Identify which cell holds the provided text, then report its (X, Y) central coordinate. 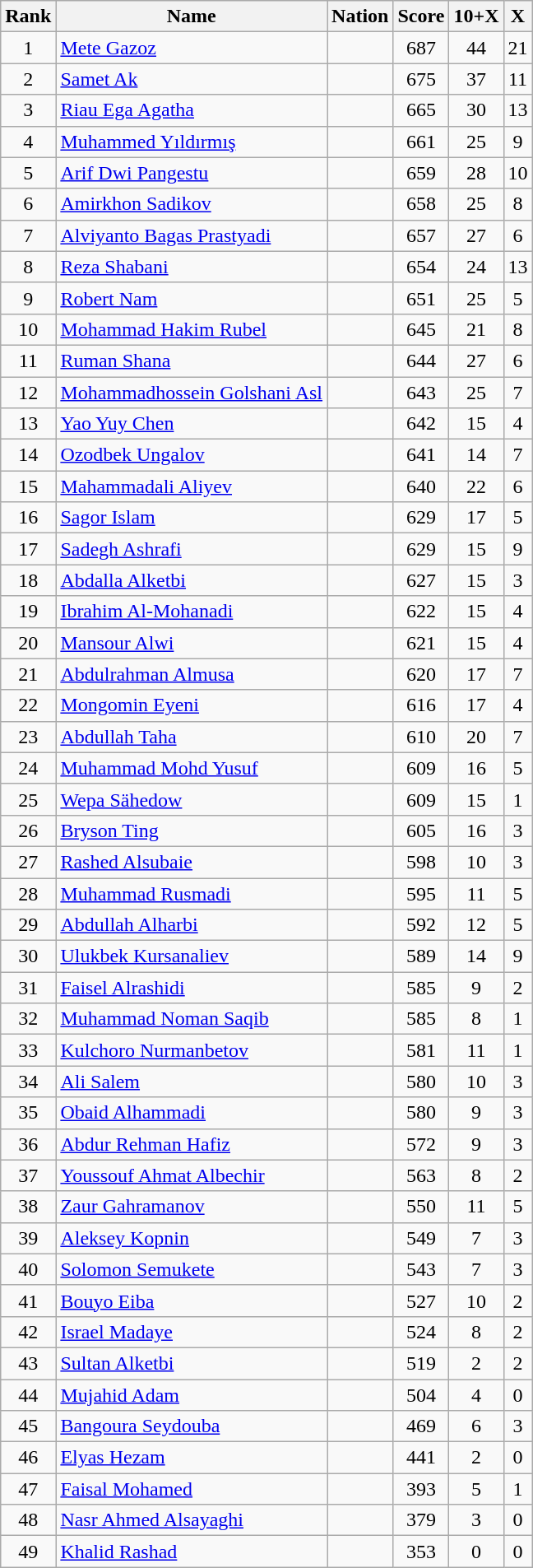
Muhammad Rusmadi (192, 893)
Solomon Semukete (192, 1269)
Sadegh Ashrafi (192, 549)
Muhammed Yıldırmış (192, 142)
Bryson Ting (192, 831)
32 (28, 1019)
527 (421, 1300)
658 (421, 204)
Name (192, 16)
550 (421, 1207)
687 (421, 48)
610 (421, 737)
654 (421, 267)
43 (28, 1363)
651 (421, 298)
Samet Ak (192, 79)
31 (28, 988)
622 (421, 612)
Abdullah Alharbi (192, 925)
Amirkhon Sadikov (192, 204)
48 (28, 1520)
39 (28, 1238)
33 (28, 1050)
543 (421, 1269)
Israel Madaye (192, 1332)
42 (28, 1332)
665 (421, 110)
47 (28, 1489)
Obaid Alhammadi (192, 1113)
45 (28, 1426)
644 (421, 361)
40 (28, 1269)
41 (28, 1300)
19 (28, 612)
621 (421, 643)
Ulukbek Kursanaliev (192, 956)
Muhammad Mohd Yusuf (192, 768)
592 (421, 925)
659 (421, 173)
Mongomin Eyeni (192, 705)
589 (421, 956)
35 (28, 1113)
524 (421, 1332)
26 (28, 831)
Reza Shabani (192, 267)
Youssouf Ahmat Albechir (192, 1175)
Faisal Mohamed (192, 1489)
Sultan Alketbi (192, 1363)
Kulchoro Nurmanbetov (192, 1050)
Nation (360, 16)
Yao Yuy Chen (192, 424)
Mansour Alwi (192, 643)
10+X (476, 16)
Mete Gazoz (192, 48)
504 (421, 1395)
519 (421, 1363)
595 (421, 893)
675 (421, 79)
642 (421, 424)
Abdur Rehman Hafiz (192, 1144)
Robert Nam (192, 298)
Khalid Rashad (192, 1552)
353 (421, 1552)
Riau Ega Agatha (192, 110)
393 (421, 1489)
18 (28, 580)
643 (421, 393)
605 (421, 831)
616 (421, 705)
Bangoura Seydouba (192, 1426)
Sagor Islam (192, 518)
581 (421, 1050)
Aleksey Kopnin (192, 1238)
Wepa Sähedow (192, 799)
661 (421, 142)
Mujahid Adam (192, 1395)
441 (421, 1458)
620 (421, 674)
641 (421, 455)
Zaur Gahramanov (192, 1207)
X (518, 16)
645 (421, 329)
Alviyanto Bagas Prastyadi (192, 235)
Score (421, 16)
38 (28, 1207)
Mohammad Hakim Rubel (192, 329)
Ruman Shana (192, 361)
Elyas Hezam (192, 1458)
Abdulrahman Almusa (192, 674)
549 (421, 1238)
Abdalla Alketbi (192, 580)
640 (421, 486)
34 (28, 1082)
Mahammadali Aliyev (192, 486)
Ali Salem (192, 1082)
Ibrahim Al-Mohanadi (192, 612)
Nasr Ahmed Alsayaghi (192, 1520)
657 (421, 235)
Abdullah Taha (192, 737)
469 (421, 1426)
23 (28, 737)
Arif Dwi Pangestu (192, 173)
49 (28, 1552)
Ozodbek Ungalov (192, 455)
Bouyo Eiba (192, 1300)
29 (28, 925)
46 (28, 1458)
Faisel Alrashidi (192, 988)
36 (28, 1144)
563 (421, 1175)
Rashed Alsubaie (192, 862)
Rank (28, 16)
598 (421, 862)
627 (421, 580)
Muhammad Noman Saqib (192, 1019)
Mohammadhossein Golshani Asl (192, 393)
572 (421, 1144)
379 (421, 1520)
